Provide the (X, Y) coordinate of the cell's center where the given text is located.  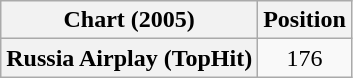
Russia Airplay (TopHit) (130, 58)
Chart (2005) (130, 20)
Position (305, 20)
176 (305, 58)
